Provide the [X, Y] coordinate of the cell's center where the given text is located.  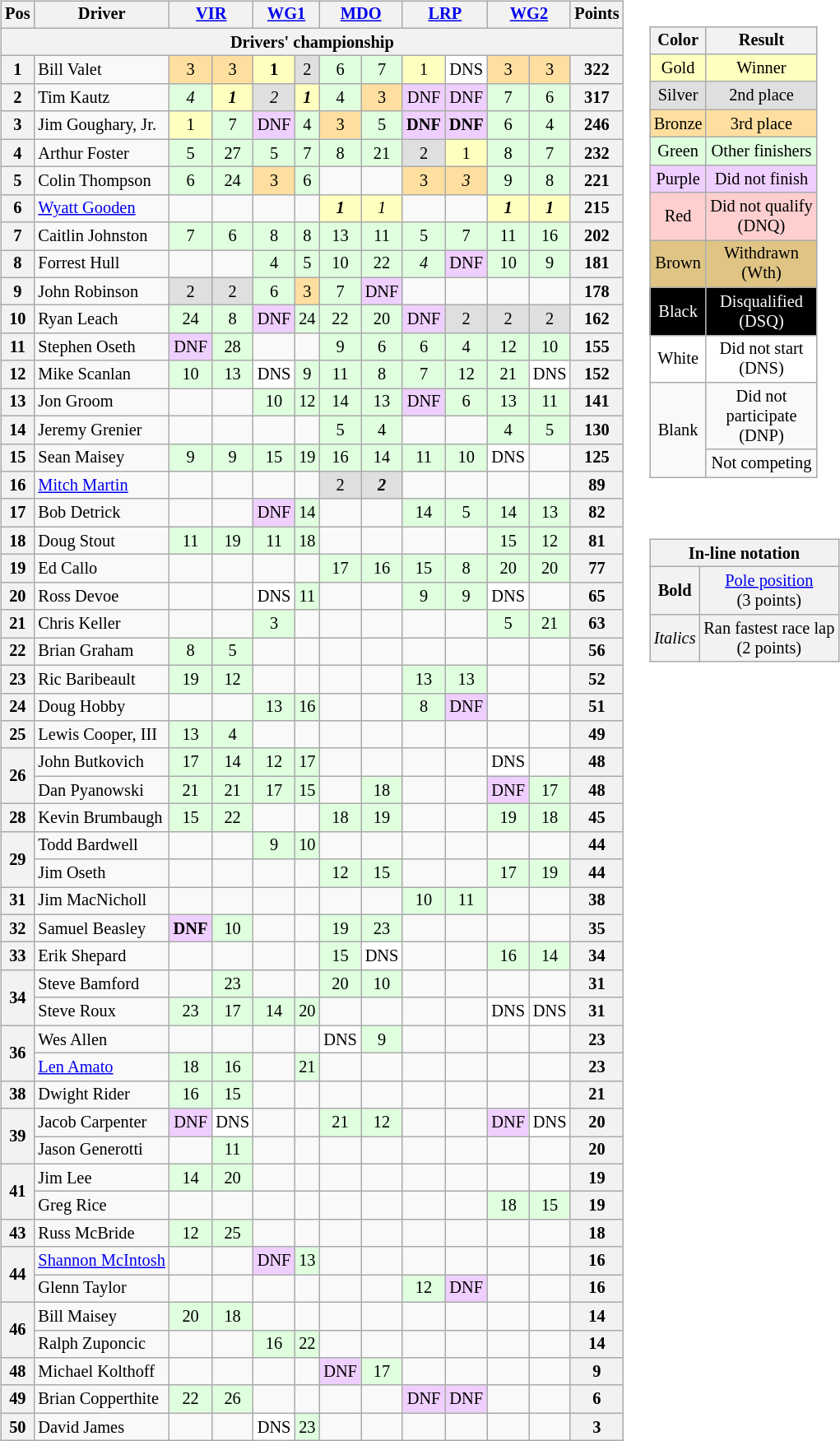
41 [17, 1192]
Color [678, 40]
Ryan Leach [101, 319]
27 [232, 153]
56 [596, 652]
Ed Callo [101, 569]
Ross Devoe [101, 596]
50 [17, 1427]
Red [678, 216]
Other finishers [761, 151]
Glenn Taylor [101, 1289]
Wyatt Gooden [101, 208]
Todd Bardwell [101, 845]
Pole position(3 points) [768, 591]
Italics [675, 639]
Forrest Hull [101, 264]
33 [17, 956]
Points [596, 15]
Disqualified(DSQ) [761, 311]
John Butkovich [101, 762]
Withdrawn(Wth) [761, 264]
65 [596, 596]
WG2 [528, 15]
181 [596, 264]
David James [101, 1427]
Silver [678, 95]
45 [596, 818]
Michael Kolthoff [101, 1372]
178 [596, 291]
Pos [17, 15]
Shannon McIntosh [101, 1261]
77 [596, 569]
Samuel Beasley [101, 928]
Dwight Rider [101, 1095]
152 [596, 374]
221 [596, 181]
Bill Maisey [101, 1316]
317 [596, 98]
Ralph Zuponcic [101, 1344]
89 [596, 486]
232 [596, 153]
Wes Allen [101, 1039]
Did not finish [761, 179]
35 [596, 928]
WG1 [286, 15]
Brown [678, 264]
162 [596, 319]
Mitch Martin [101, 486]
Doug Stout [101, 541]
Green [678, 151]
Brian Copperthite [101, 1399]
Jon Groom [101, 402]
Did not qualify(DNQ) [761, 216]
Mike Scanlan [101, 374]
82 [596, 513]
3rd place [761, 123]
Lewis Cooper, III [101, 735]
215 [596, 208]
46 [17, 1330]
Result [761, 40]
VIR [211, 15]
36 [17, 1053]
Kevin Brumbaugh [101, 818]
Doug Hobby [101, 707]
Bill Valet [101, 70]
202 [596, 236]
155 [596, 347]
Jim Lee [101, 1178]
Gold [678, 68]
Jason Generotti [101, 1150]
52 [596, 679]
Stephen Oseth [101, 347]
Not competing [761, 463]
Driver [101, 15]
43 [17, 1234]
Bob Detrick [101, 513]
Greg Rice [101, 1206]
Blank [678, 430]
246 [596, 125]
29 [17, 859]
Jim MacNicholl [101, 901]
Russ McBride [101, 1234]
130 [596, 430]
Jacob Carpenter [101, 1123]
Sean Maisey [101, 458]
322 [596, 70]
Drivers' championship [312, 42]
Jim Goughary, Jr. [101, 125]
Colin Thompson [101, 181]
Black [678, 311]
John Robinson [101, 291]
Tim Kautz [101, 98]
141 [596, 402]
In-line notation [744, 553]
Steve Roux [101, 1011]
Dan Pyanowski [101, 790]
Chris Keller [101, 624]
Ran fastest race lap(2 points) [768, 639]
Jim Oseth [101, 873]
Steve Bamford [101, 984]
51 [596, 707]
LRP [444, 15]
63 [596, 624]
Purple [678, 179]
Brian Graham [101, 652]
Bronze [678, 123]
MDO [360, 15]
81 [596, 541]
39 [17, 1136]
125 [596, 458]
32 [17, 928]
Erik Shepard [101, 956]
Caitlin Johnston [101, 236]
Did not start(DNS) [761, 359]
Winner [761, 68]
Ric Baribeault [101, 679]
Arthur Foster [101, 153]
Did notparticipate(DNP) [761, 416]
Len Amato [101, 1067]
Jeremy Grenier [101, 430]
Bold [675, 591]
White [678, 359]
2nd place [761, 95]
